Search for the cell housing the specified text and yield its [X, Y] center coordinate. 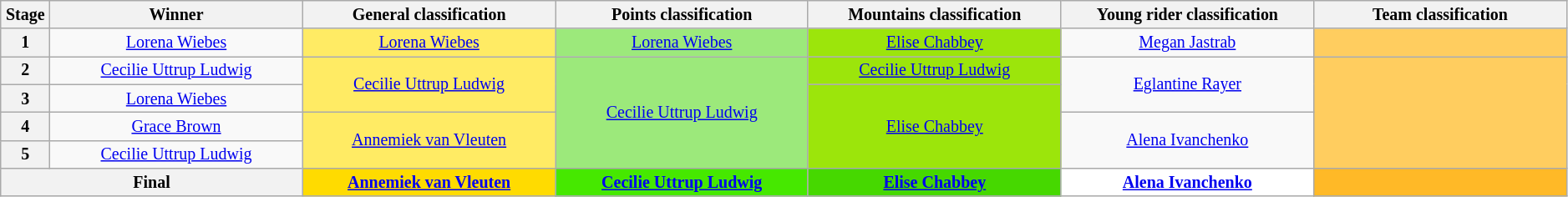
Winner [177, 15]
3 [25, 98]
Grace Brown [177, 127]
Final [152, 182]
Mountains classification [934, 15]
Young rider classification [1188, 15]
Team classification [1440, 15]
1 [25, 43]
Megan Jastrab [1188, 43]
2 [25, 70]
Points classification [682, 15]
4 [25, 127]
General classification [429, 15]
Eglantine Rayer [1188, 85]
5 [25, 154]
Stage [25, 15]
